Search for the cell housing the specified text and yield its [X, Y] center coordinate. 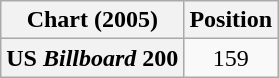
159 [231, 58]
Chart (2005) [92, 20]
US Billboard 200 [92, 58]
Position [231, 20]
